Pinpoint the cell where the given text exists, returning its (x, y) midpoint coordinate. 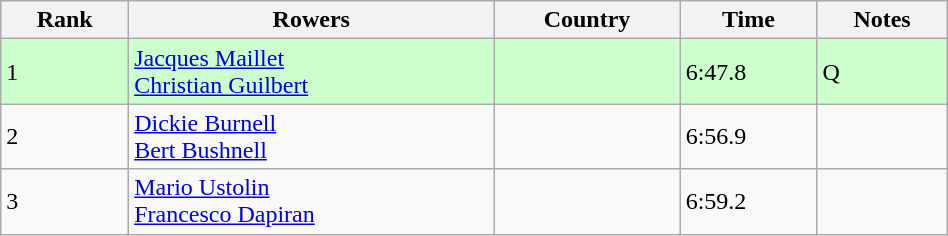
Dickie BurnellBert Bushnell (312, 136)
Rowers (312, 20)
Notes (882, 20)
1 (65, 72)
Mario UstolinFrancesco Dapiran (312, 202)
6:47.8 (748, 72)
6:56.9 (748, 136)
Jacques MailletChristian Guilbert (312, 72)
6:59.2 (748, 202)
3 (65, 202)
Rank (65, 20)
Time (748, 20)
Q (882, 72)
Country (587, 20)
2 (65, 136)
